Return the [x, y] coordinate for the center point of the cell that contains the specified text.  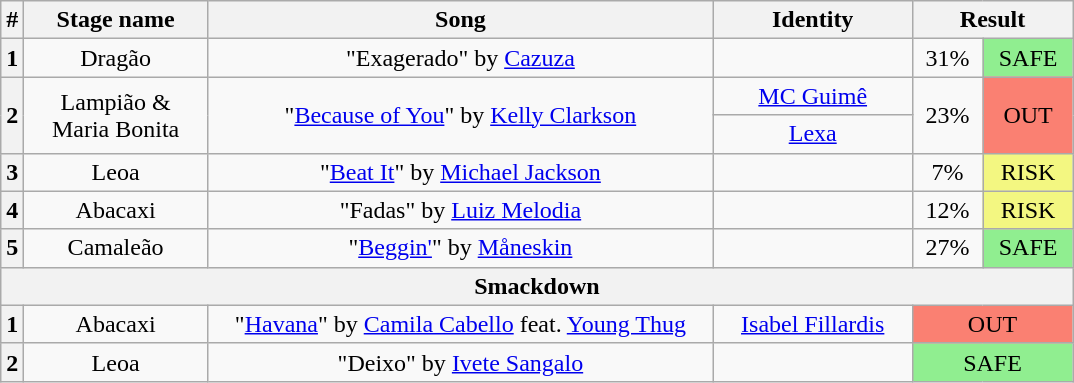
"Because of You" by Kelly Clarkson [460, 115]
"Deixo" by Ivete Sangalo [460, 362]
4 [12, 210]
Smackdown [537, 286]
"Fadas" by Luiz Melodia [460, 210]
Camaleão [116, 248]
Lexa [812, 134]
# [12, 20]
"Beggin'" by Måneskin [460, 248]
Identity [812, 20]
Isabel Fillardis [812, 324]
"Beat It" by Michael Jackson [460, 172]
7% [948, 172]
Result [992, 20]
3 [12, 172]
Song [460, 20]
"Havana" by Camila Cabello feat. Young Thug [460, 324]
31% [948, 58]
Lampião & Maria Bonita [116, 115]
MC Guimê [812, 96]
Dragão [116, 58]
27% [948, 248]
"Exagerado" by Cazuza [460, 58]
5 [12, 248]
12% [948, 210]
Stage name [116, 20]
23% [948, 115]
